Find where the given text appears and provide that cell's center as (X, Y) coordinate. 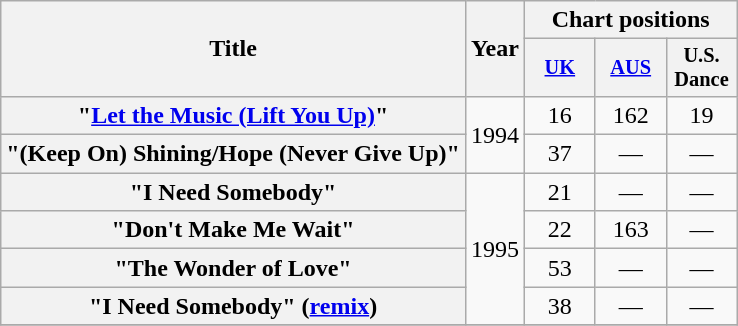
"The Wonder of Love" (234, 268)
U.S. Dance (702, 68)
"(Keep On) Shining/Hope (Never Give Up)" (234, 154)
162 (630, 115)
53 (560, 268)
"Don't Make Me Wait" (234, 230)
UK (560, 68)
Title (234, 49)
AUS (630, 68)
Year (494, 49)
1994 (494, 134)
22 (560, 230)
163 (630, 230)
"I Need Somebody" (remix) (234, 306)
"I Need Somebody" (234, 192)
21 (560, 192)
19 (702, 115)
38 (560, 306)
16 (560, 115)
1995 (494, 249)
Chart positions (630, 20)
"Let the Music (Lift You Up)" (234, 115)
37 (560, 154)
